Return (x, y) of the center of cell containing provided text 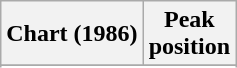
Chart (1986) (72, 34)
Peakposition (189, 34)
